Detect which cell encompasses the target text, then output its [x, y] center coordinate. 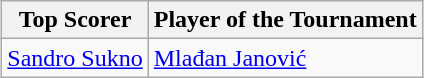
Player of the Tournament [285, 20]
Top Scorer [75, 20]
Sandro Sukno [75, 58]
Mlađan Janović [285, 58]
